Provide the (X, Y) coordinate of the cell's center where the given text is located.  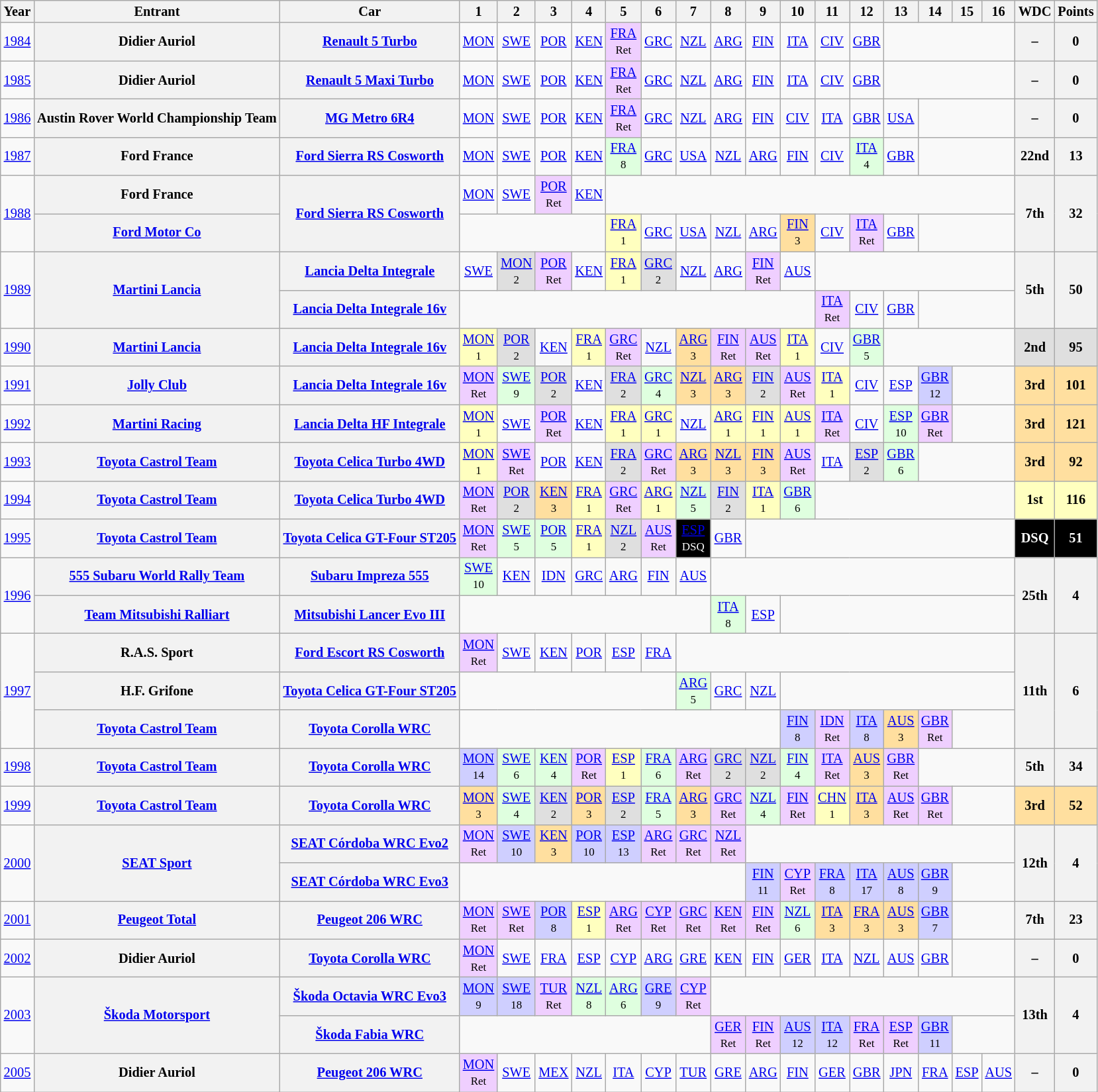
3 (554, 11)
116 (1075, 500)
MEX (554, 1073)
NZL8 (589, 996)
IDN (554, 576)
SWE18 (517, 996)
ITA4 (867, 156)
ESPDSQ (693, 538)
95 (1075, 347)
AUS12 (798, 1034)
MON3 (478, 805)
11th (1035, 690)
51 (1075, 538)
1999 (17, 805)
2002 (17, 958)
Škoda Octavia WRC Evo3 (370, 996)
2003 (17, 1015)
GBR5 (867, 347)
SEAT Córdoba WRC Evo2 (370, 844)
GBR12 (935, 385)
Renault 5 Turbo (370, 42)
2000 (17, 862)
12th (1035, 862)
52 (1075, 805)
32 (1075, 213)
5 (624, 11)
25th (1035, 595)
1997 (17, 690)
1 (478, 11)
POR10 (589, 844)
NZLRet (728, 844)
34 (1075, 767)
12 (867, 11)
Points (1075, 11)
1994 (17, 500)
TUR (693, 1073)
121 (1075, 424)
14 (935, 11)
Car (370, 11)
POR3 (589, 805)
11 (832, 11)
7 (693, 11)
1984 (17, 42)
23 (1075, 920)
MON14 (478, 767)
SWE6 (517, 767)
13th (1035, 1015)
1996 (17, 595)
8 (728, 11)
1995 (17, 538)
1998 (17, 767)
KEN2 (554, 805)
R.A.S. Sport (157, 652)
GRC1 (658, 424)
ARG6 (624, 996)
FRA6 (658, 767)
Škoda Motorsport (157, 1015)
1992 (17, 424)
2005 (17, 1073)
555 Subaru World Rally Team (157, 576)
MON9 (478, 996)
GBR11 (935, 1034)
16 (998, 11)
SEAT Córdoba WRC Evo3 (370, 881)
ESPRet (901, 1034)
22nd (1035, 156)
POR8 (554, 920)
1986 (17, 118)
Jolly Club (157, 385)
92 (1075, 462)
GRE9 (658, 996)
POR5 (554, 538)
NZL4 (763, 805)
SWE5 (517, 538)
TURRet (554, 996)
2 (517, 11)
GRC4 (658, 385)
NZL6 (798, 920)
SEAT Sport (157, 862)
1991 (17, 385)
AUS1 (798, 424)
101 (1075, 385)
Team Mitsubishi Ralliart (157, 615)
1993 (17, 462)
ESP10 (901, 424)
ARG5 (693, 691)
FRA5 (658, 805)
9 (763, 11)
H.F. Grifone (157, 691)
Lancia Delta HF Integrale (370, 424)
ITA12 (832, 1034)
MON2 (517, 271)
AUS8 (901, 881)
MG Metro 6R4 (370, 118)
50 (1075, 290)
Peugeot Total (157, 920)
KENRet (728, 920)
1988 (17, 213)
Lancia Delta Integrale (370, 271)
GBR7 (935, 920)
Austin Rover World Championship Team (157, 118)
GBR9 (935, 881)
FIN8 (798, 729)
1989 (17, 290)
NZL5 (693, 500)
15 (967, 11)
1990 (17, 347)
1st (1035, 500)
Martini Racing (157, 424)
Subaru Impreza 555 (370, 576)
Ford Escort RS Cosworth (370, 652)
Entrant (157, 11)
FRA3 (867, 920)
CHN1 (832, 805)
Mitsubishi Lancer Evo III (370, 615)
Renault 5 Maxi Turbo (370, 80)
Year (17, 11)
WDC (1035, 11)
ESP13 (624, 844)
2nd (1035, 347)
FIN11 (763, 881)
SWE9 (517, 385)
FIN4 (798, 767)
Ford Motor Co (157, 232)
10 (798, 11)
GERRet (728, 1034)
1985 (17, 80)
IDNRet (832, 729)
KEN4 (554, 767)
Škoda Fabia WRC (370, 1034)
ITA17 (867, 881)
FIN1 (763, 424)
DSQ (1035, 538)
1987 (17, 156)
JPN (901, 1073)
SWE4 (517, 805)
2001 (17, 920)
